Extract the (x, y) coordinate from the center of the cell holding the provided text.  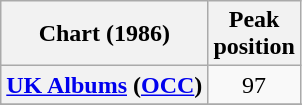
UK Albums (OCC) (104, 85)
97 (254, 85)
Chart (1986) (104, 34)
Peakposition (254, 34)
